Identify which cell holds the provided text, then report its [X, Y] central coordinate. 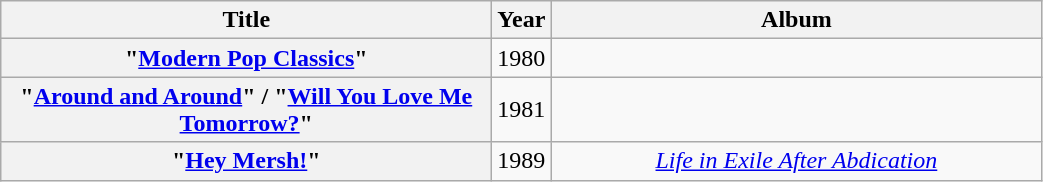
"Hey Mersh!" [246, 161]
1989 [522, 161]
"Modern Pop Classics" [246, 58]
1980 [522, 58]
Title [246, 20]
Year [522, 20]
1981 [522, 110]
"Around and Around" / "Will You Love Me Tomorrow?" [246, 110]
Life in Exile After Abdication [796, 161]
Album [796, 20]
